Capture the cell that displays the provided text and extract its (X, Y) central coordinate. 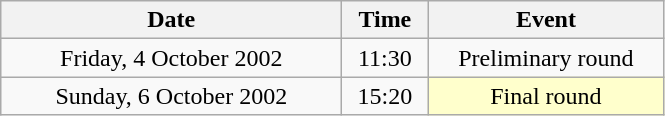
15:20 (385, 96)
Event (546, 20)
Time (385, 20)
Preliminary round (546, 58)
Final round (546, 96)
11:30 (385, 58)
Date (172, 20)
Friday, 4 October 2002 (172, 58)
Sunday, 6 October 2002 (172, 96)
